From the cell containing the given text, extract its center point as (X, Y) coordinate. 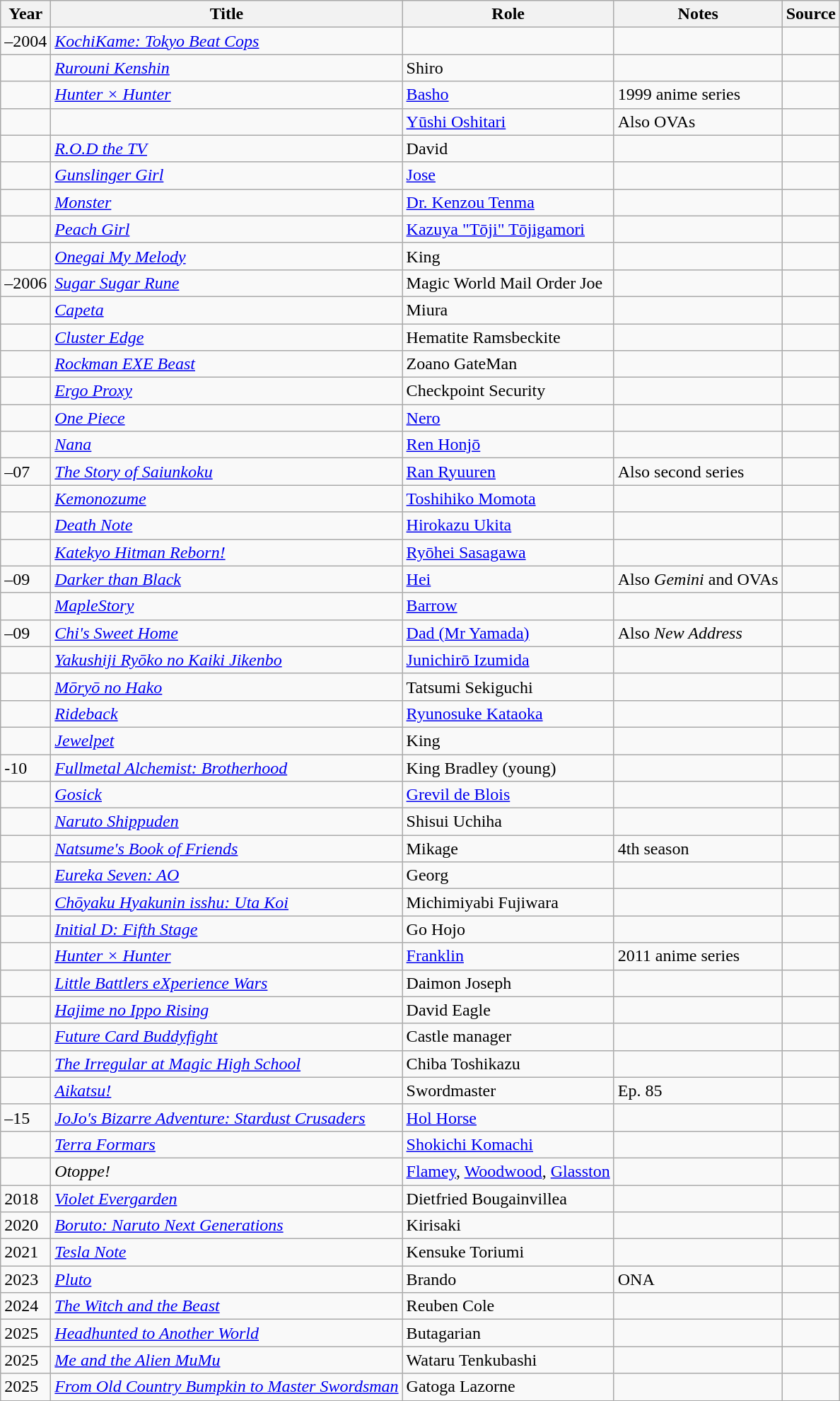
Jose (508, 175)
Shisui Uchiha (508, 822)
Onegai My Melody (226, 256)
2018 (25, 1199)
Dad (Mr Yamada) (508, 633)
Barrow (508, 606)
Zoano GateMan (508, 364)
Castle manager (508, 1037)
Kazuya "Tōji" Tōjigamori (508, 229)
Yūshi Oshitari (508, 122)
Daimon Joseph (508, 983)
Also Gemini and OVAs (698, 579)
2021 (25, 1252)
Little Battlers eXperience Wars (226, 983)
–2004 (25, 41)
Yakushiji Ryōko no Kaiki Jikenbo (226, 660)
One Piece (226, 418)
Naruto Shippuden (226, 822)
–07 (25, 472)
Death Note (226, 525)
Nero (508, 418)
Mōryō no Hako (226, 687)
Basho (508, 95)
Hajime no Ippo Rising (226, 1010)
Natsume's Book of Friends (226, 849)
Cluster Edge (226, 337)
Gunslinger Girl (226, 175)
Fullmetal Alchemist: Brotherhood (226, 767)
Pluto (226, 1279)
Hei (508, 579)
Chōyaku Hyakunin isshu: Uta Koi (226, 902)
Miura (508, 310)
Wataru Tenkubashi (508, 1360)
Kirisaki (508, 1226)
Source (810, 14)
Eureka Seven: AO (226, 876)
The Story of Saiunkoku (226, 472)
Otoppe! (226, 1171)
Brando (508, 1279)
Toshihiko Momota (508, 499)
Hematite Ramsbeckite (508, 337)
Title (226, 14)
Me and the Alien MuMu (226, 1360)
Flamey, Woodwood, Glasston (508, 1171)
–15 (25, 1117)
Chi's Sweet Home (226, 633)
ONA (698, 1279)
R.O.D the TV (226, 149)
Checkpoint Security (508, 391)
From Old Country Bumpkin to Master Swordsman (226, 1387)
Shokichi Komachi (508, 1144)
Ryōhei Sasagawa (508, 552)
Boruto: Naruto Next Generations (226, 1226)
David Eagle (508, 1010)
Ryunosuke Kataoka (508, 714)
Jewelpet (226, 740)
JoJo's Bizarre Adventure: Stardust Crusaders (226, 1117)
-10 (25, 767)
Also New Address (698, 633)
The Irregular at Magic High School (226, 1064)
King Bradley (young) (508, 767)
Future Card Buddyfight (226, 1037)
Nana (226, 445)
Tesla Note (226, 1252)
Also OVAs (698, 122)
Darker than Black (226, 579)
Kensuke Toriumi (508, 1252)
Franklin (508, 956)
Hol Horse (508, 1117)
Year (25, 14)
Peach Girl (226, 229)
2023 (25, 1279)
Aikatsu! (226, 1091)
Rideback (226, 714)
Sugar Sugar Rune (226, 283)
Gosick (226, 795)
Ren Honjō (508, 445)
Notes (698, 14)
Tatsumi Sekiguchi (508, 687)
Ergo Proxy (226, 391)
Also second series (698, 472)
Go Hojo (508, 929)
Grevil de Blois (508, 795)
Ep. 85 (698, 1091)
–2006 (25, 283)
Headhunted to Another World (226, 1333)
Mikage (508, 849)
David (508, 149)
Michimiyabi Fujiwara (508, 902)
Role (508, 14)
Junichirō Izumida (508, 660)
Magic World Mail Order Joe (508, 283)
2020 (25, 1226)
Rurouni Kenshin (226, 68)
Ran Ryuuren (508, 472)
Georg (508, 876)
Dr. Kenzou Tenma (508, 202)
Chiba Toshikazu (508, 1064)
Butagarian (508, 1333)
1999 anime series (698, 95)
2011 anime series (698, 956)
Violet Evergarden (226, 1199)
2024 (25, 1306)
Dietfried Bougainvillea (508, 1199)
Katekyo Hitman Reborn! (226, 552)
Gatoga Lazorne (508, 1387)
Terra Formars (226, 1144)
Capeta (226, 310)
Monster (226, 202)
The Witch and the Beast (226, 1306)
MapleStory (226, 606)
Hirokazu Ukita (508, 525)
Rockman EXE Beast (226, 364)
Swordmaster (508, 1091)
Shiro (508, 68)
Initial D: Fifth Stage (226, 929)
Reuben Cole (508, 1306)
KochiKame: Tokyo Beat Cops (226, 41)
4th season (698, 849)
Kemonozume (226, 499)
